Identify which cell holds the provided text, then report its (x, y) central coordinate. 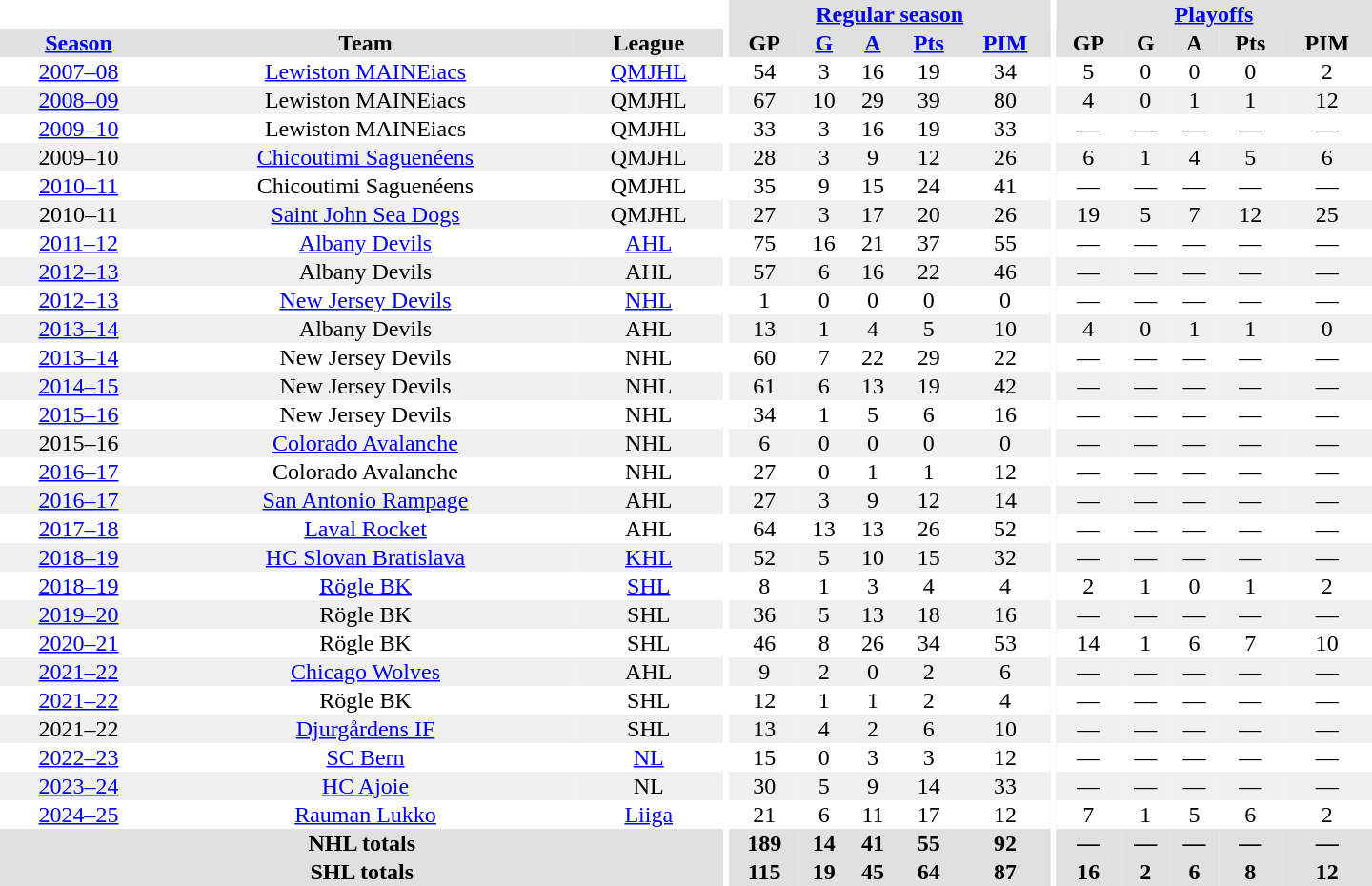
35 (764, 186)
54 (764, 71)
Djurgårdens IF (366, 729)
San Antonio Rampage (366, 500)
Liiga (649, 815)
30 (764, 786)
2011–12 (78, 243)
37 (929, 243)
53 (1005, 643)
45 (873, 872)
75 (764, 243)
67 (764, 100)
2017–18 (78, 529)
Team (366, 43)
Rauman Lukko (366, 815)
20 (929, 214)
18 (929, 614)
2008–09 (78, 100)
2023–24 (78, 786)
24 (929, 186)
87 (1005, 872)
HC Ajoie (366, 786)
2007–08 (78, 71)
SC Bern (366, 757)
2014–15 (78, 386)
Saint John Sea Dogs (366, 214)
39 (929, 100)
Laval Rocket (366, 529)
Chicago Wolves (366, 672)
League (649, 43)
NHL totals (362, 843)
2022–23 (78, 757)
57 (764, 272)
2020–21 (78, 643)
61 (764, 386)
Regular season (890, 14)
SHL totals (362, 872)
Playoffs (1214, 14)
80 (1005, 100)
115 (764, 872)
2024–25 (78, 815)
25 (1327, 214)
36 (764, 614)
60 (764, 357)
32 (1005, 557)
42 (1005, 386)
92 (1005, 843)
11 (873, 815)
KHL (649, 557)
Season (78, 43)
2019–20 (78, 614)
HC Slovan Bratislava (366, 557)
28 (764, 157)
189 (764, 843)
